Determine the (x, y) coordinate at the center of the cell enclosing the given text.  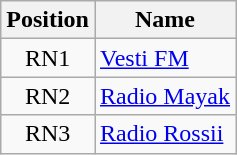
RN3 (48, 134)
Name (164, 20)
Vesti FM (164, 58)
Radio Rossii (164, 134)
RN1 (48, 58)
Radio Mayak (164, 96)
RN2 (48, 96)
Position (48, 20)
